Output the [X, Y] coordinate of the center of the cell containing the given text.  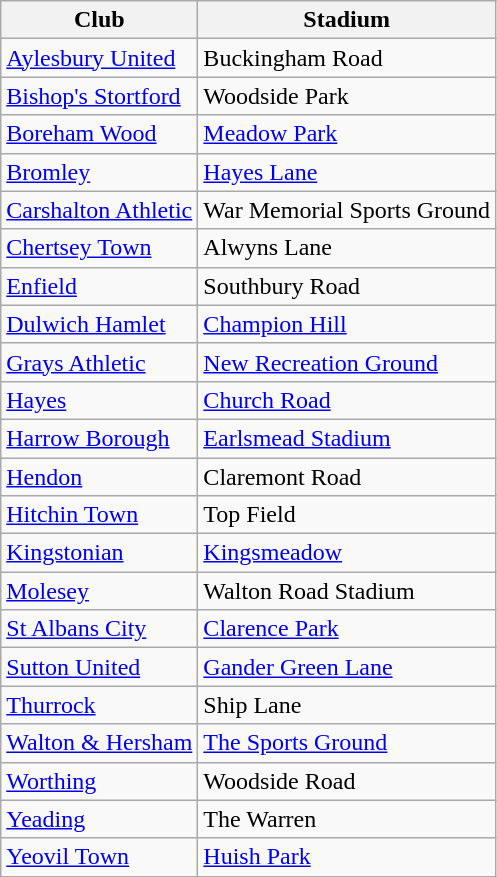
Bishop's Stortford [100, 96]
Southbury Road [347, 286]
Huish Park [347, 857]
Clarence Park [347, 629]
Woodside Road [347, 781]
Yeading [100, 819]
Aylesbury United [100, 58]
Hendon [100, 477]
Claremont Road [347, 477]
New Recreation Ground [347, 362]
The Sports Ground [347, 743]
Sutton United [100, 667]
Hitchin Town [100, 515]
The Warren [347, 819]
Carshalton Athletic [100, 210]
Gander Green Lane [347, 667]
Walton Road Stadium [347, 591]
Walton & Hersham [100, 743]
Buckingham Road [347, 58]
Bromley [100, 172]
Worthing [100, 781]
Kingsmeadow [347, 553]
Stadium [347, 20]
War Memorial Sports Ground [347, 210]
Molesey [100, 591]
Harrow Borough [100, 438]
Alwyns Lane [347, 248]
Thurrock [100, 705]
Chertsey Town [100, 248]
Top Field [347, 515]
Boreham Wood [100, 134]
Church Road [347, 400]
Ship Lane [347, 705]
Dulwich Hamlet [100, 324]
Hayes [100, 400]
Kingstonian [100, 553]
Meadow Park [347, 134]
Champion Hill [347, 324]
Yeovil Town [100, 857]
Grays Athletic [100, 362]
Enfield [100, 286]
Hayes Lane [347, 172]
St Albans City [100, 629]
Woodside Park [347, 96]
Club [100, 20]
Earlsmead Stadium [347, 438]
